Return the [X, Y] coordinate for the center point of the cell that contains the specified text.  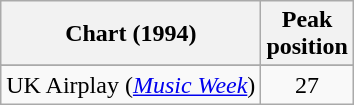
Peakposition [307, 34]
Chart (1994) [131, 34]
27 [307, 85]
UK Airplay (Music Week) [131, 85]
